Search for the cell housing the specified text and yield its (X, Y) center coordinate. 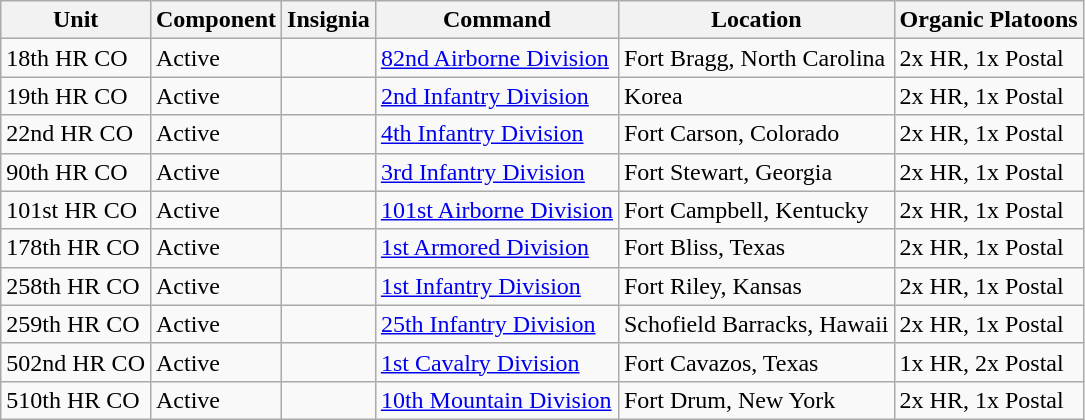
Fort Drum, New York (756, 400)
258th HR CO (76, 286)
82nd Airborne Division (496, 58)
Fort Stewart, Georgia (756, 172)
510th HR CO (76, 400)
25th Infantry Division (496, 324)
1x HR, 2x Postal (988, 362)
3rd Infantry Division (496, 172)
Fort Bragg, North Carolina (756, 58)
1st Armored Division (496, 248)
178th HR CO (76, 248)
Fort Cavazos, Texas (756, 362)
4th Infantry Division (496, 134)
Schofield Barracks, Hawaii (756, 324)
10th Mountain Division (496, 400)
1st Cavalry Division (496, 362)
Unit (76, 20)
Fort Campbell, Kentucky (756, 210)
Insignia (329, 20)
Korea (756, 96)
Fort Bliss, Texas (756, 248)
19th HR CO (76, 96)
Fort Carson, Colorado (756, 134)
Location (756, 20)
1st Infantry Division (496, 286)
101st Airborne Division (496, 210)
18th HR CO (76, 58)
Component (216, 20)
Fort Riley, Kansas (756, 286)
90th HR CO (76, 172)
101st HR CO (76, 210)
259th HR CO (76, 324)
Command (496, 20)
502nd HR CO (76, 362)
Organic Platoons (988, 20)
22nd HR CO (76, 134)
2nd Infantry Division (496, 96)
